For the text-containing cell, return its midpoint in [X, Y] coordinate format. 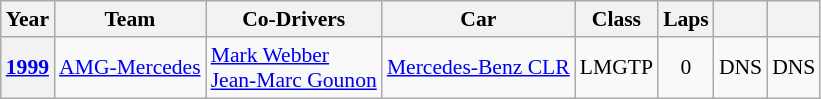
Laps [686, 19]
AMG-Mercedes [130, 68]
Team [130, 19]
Co-Drivers [294, 19]
1999 [28, 68]
LMGTP [616, 68]
Mark Webber Jean-Marc Gounon [294, 68]
Class [616, 19]
Car [478, 19]
0 [686, 68]
Year [28, 19]
Mercedes-Benz CLR [478, 68]
